Output the [x, y] coordinate of the center of the cell containing the given text.  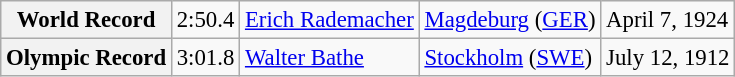
April 7, 1924 [668, 20]
2:50.4 [205, 20]
Magdeburg (GER) [510, 20]
World Record [86, 20]
Stockholm (SWE) [510, 58]
Olympic Record [86, 58]
Erich Rademacher [330, 20]
July 12, 1912 [668, 58]
3:01.8 [205, 58]
Walter Bathe [330, 58]
